Find where the given text appears and provide that cell's center as [x, y] coordinate. 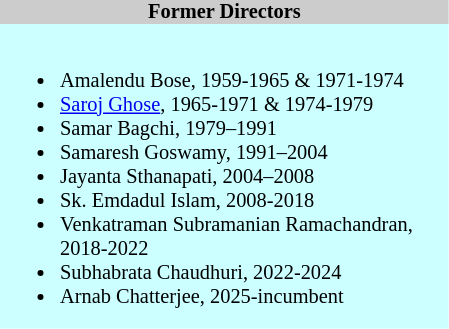
Former Directors [224, 12]
